Scan for the cell matching the given text and deliver its (x, y) coordinate at center. 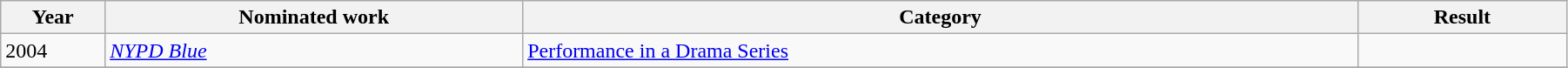
Category (941, 17)
Year (53, 17)
NYPD Blue (314, 51)
2004 (53, 51)
Performance in a Drama Series (941, 51)
Result (1462, 17)
Nominated work (314, 17)
